Provide the [X, Y] coordinate of the cell's center where the given text is located.  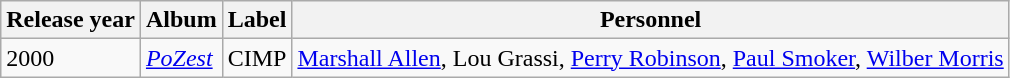
CIMP [257, 58]
Personnel [650, 20]
PoZest [181, 58]
Release year [71, 20]
Label [257, 20]
Marshall Allen, Lou Grassi, Perry Robinson, Paul Smoker, Wilber Morris [650, 58]
Album [181, 20]
2000 [71, 58]
